Output the (x, y) coordinate of the center of the cell containing the given text.  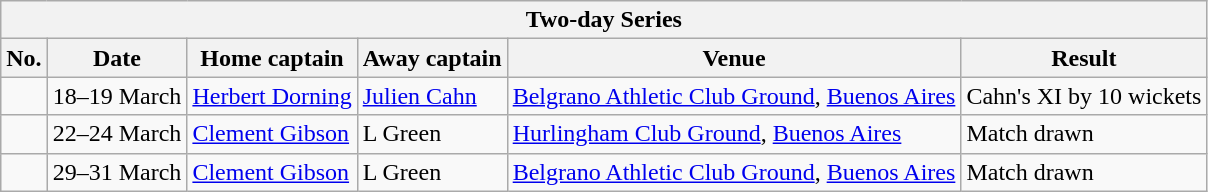
Hurlingham Club Ground, Buenos Aires (734, 134)
No. (24, 58)
Two-day Series (604, 20)
Venue (734, 58)
Herbert Dorning (272, 96)
Away captain (432, 58)
Result (1084, 58)
22–24 March (117, 134)
29–31 March (117, 172)
Julien Cahn (432, 96)
18–19 March (117, 96)
Date (117, 58)
Home captain (272, 58)
Cahn's XI by 10 wickets (1084, 96)
